Pinpoint the cell where the given text exists, returning its (x, y) midpoint coordinate. 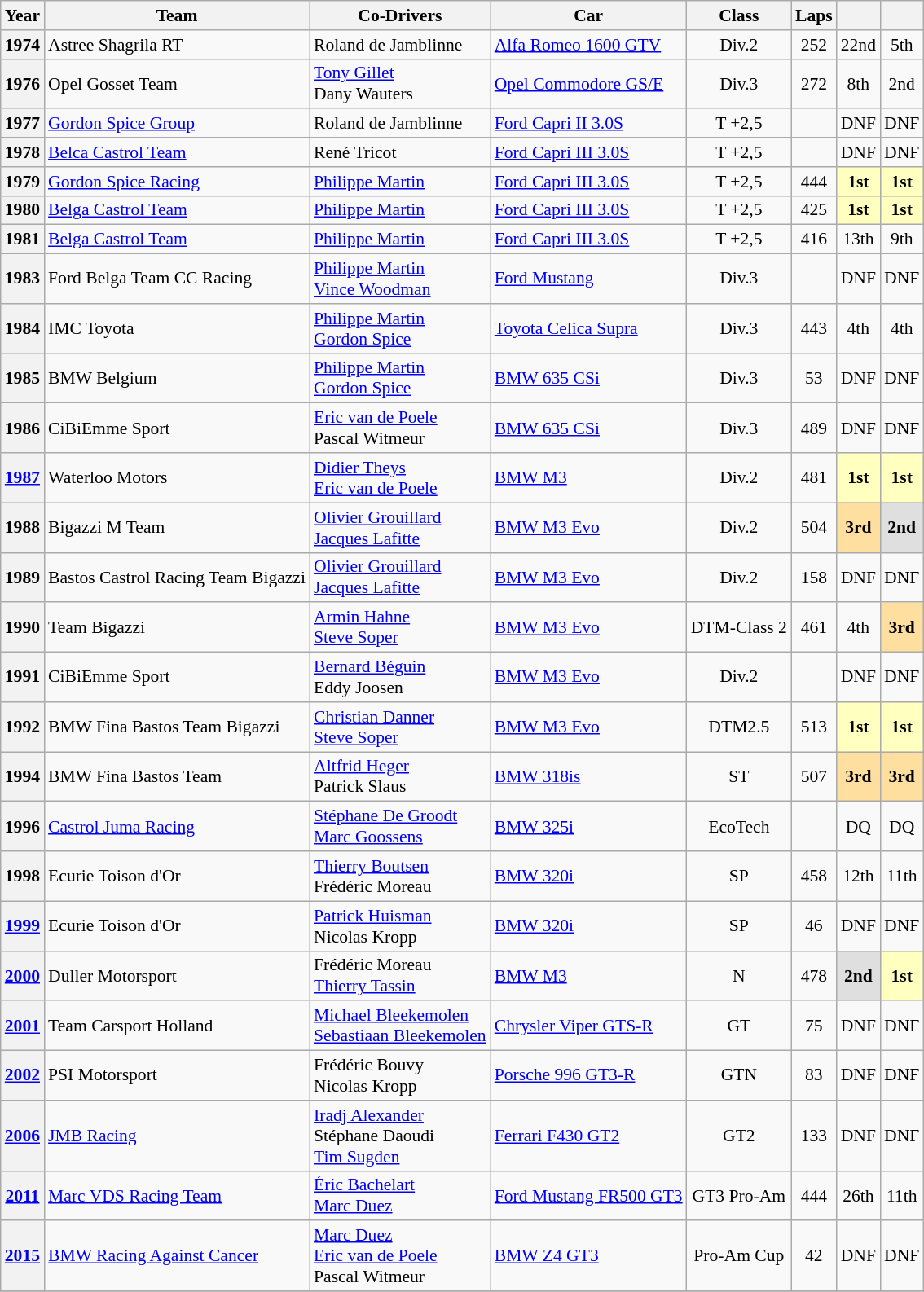
504 (814, 528)
Duller Motorsport (177, 976)
ST (739, 777)
1984 (23, 329)
1998 (23, 877)
2011 (23, 1196)
Ford Mustang (588, 279)
Didier Theys Eric van de Poele (400, 477)
Pro-Am Cup (739, 1256)
BMW Belgium (177, 378)
EcoTech (739, 826)
489 (814, 428)
Porsche 996 GT3-R (588, 1075)
Marc VDS Racing Team (177, 1196)
9th (901, 240)
JMB Racing (177, 1136)
1974 (23, 45)
46 (814, 925)
Stéphane De Groodt Marc Goossens (400, 826)
478 (814, 976)
Astree Shagrila RT (177, 45)
Éric Bachelart Marc Duez (400, 1196)
1980 (23, 210)
PSI Motorsport (177, 1075)
481 (814, 477)
1985 (23, 378)
461 (814, 627)
Gordon Spice Group (177, 124)
Toyota Celica Supra (588, 329)
Car (588, 15)
BMW 318is (588, 777)
12th (859, 877)
Tony Gillet Dany Wauters (400, 83)
Philippe Martin Vince Woodman (400, 279)
Marc Duez Eric van de Poele Pascal Witmeur (400, 1256)
Eric van de Poele Pascal Witmeur (400, 428)
53 (814, 378)
Bernard Béguin Eddy Joosen (400, 678)
Gordon Spice Racing (177, 182)
Team Carsport Holland (177, 1026)
René Tricot (400, 152)
2001 (23, 1026)
5th (901, 45)
1989 (23, 577)
1992 (23, 727)
Altfrid Heger Patrick Slaus (400, 777)
83 (814, 1075)
272 (814, 83)
1983 (23, 279)
Frédéric Bouvy Nicolas Kropp (400, 1075)
507 (814, 777)
BMW 325i (588, 826)
22nd (859, 45)
443 (814, 329)
8th (859, 83)
Michael Bleekemolen Sebastiaan Bleekemolen (400, 1026)
1978 (23, 152)
Team Bigazzi (177, 627)
2006 (23, 1136)
Bastos Castrol Racing Team Bigazzi (177, 577)
Castrol Juma Racing (177, 826)
1987 (23, 477)
1976 (23, 83)
GTN (739, 1075)
2002 (23, 1075)
1979 (23, 182)
Iradj Alexander Stéphane Daoudi Tim Sugden (400, 1136)
Waterloo Motors (177, 477)
42 (814, 1256)
Opel Commodore GS/E (588, 83)
Laps (814, 15)
GT (739, 1026)
Christian Danner Steve Soper (400, 727)
Opel Gosset Team (177, 83)
Ford Belga Team CC Racing (177, 279)
IMC Toyota (177, 329)
252 (814, 45)
133 (814, 1136)
DTM-Class 2 (739, 627)
Ford Mustang FR500 GT3 (588, 1196)
Alfa Romeo 1600 GTV (588, 45)
1994 (23, 777)
513 (814, 727)
1996 (23, 826)
1999 (23, 925)
GT3 Pro-Am (739, 1196)
Year (23, 15)
BMW Z4 GT3 (588, 1256)
GT2 (739, 1136)
1986 (23, 428)
Armin Hahne Steve Soper (400, 627)
458 (814, 877)
Ford Capri II 3.0S (588, 124)
Class (739, 15)
26th (859, 1196)
Thierry Boutsen Frédéric Moreau (400, 877)
1990 (23, 627)
13th (859, 240)
425 (814, 210)
1988 (23, 528)
BMW Racing Against Cancer (177, 1256)
1991 (23, 678)
158 (814, 577)
416 (814, 240)
1977 (23, 124)
75 (814, 1026)
Patrick Huisman Nicolas Kropp (400, 925)
Co-Drivers (400, 15)
DTM2.5 (739, 727)
2000 (23, 976)
1981 (23, 240)
Ferrari F430 GT2 (588, 1136)
2015 (23, 1256)
Team (177, 15)
Frédéric Moreau Thierry Tassin (400, 976)
Chrysler Viper GTS-R (588, 1026)
N (739, 976)
BMW Fina Bastos Team Bigazzi (177, 727)
BMW Fina Bastos Team (177, 777)
Bigazzi M Team (177, 528)
Belca Castrol Team (177, 152)
